Provide the [X, Y] coordinate of the cell's center where the given text is located.  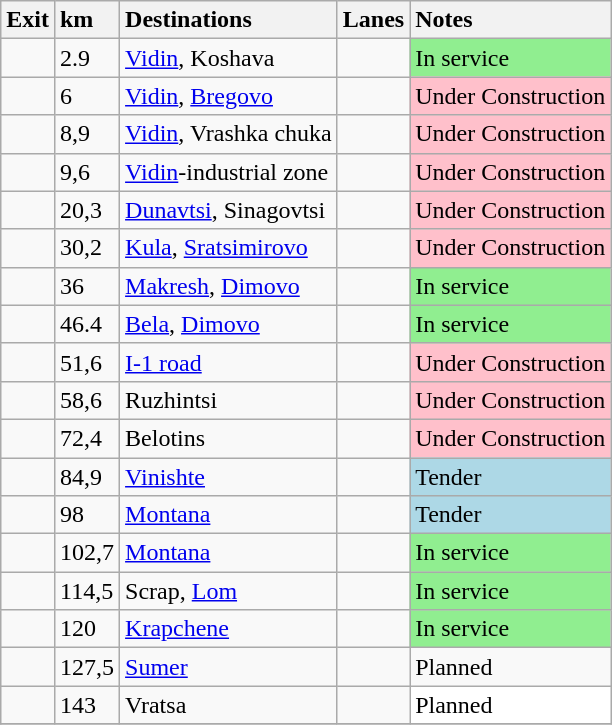
Vratsa [229, 705]
Makresh, Dimovo [229, 286]
Vidin, Vrashka chuka [229, 134]
Kula, Sratsimirovo [229, 248]
Vidin-industrial zone [229, 172]
120 [86, 629]
51,6 [86, 362]
Krapchene [229, 629]
72,4 [86, 438]
Sumer [229, 667]
58,6 [86, 400]
36 [86, 286]
km [86, 20]
98 [86, 515]
9,6 [86, 172]
46.4 [86, 324]
Scrap, Lom [229, 591]
8,9 [86, 134]
Exit [28, 20]
114,5 [86, 591]
Belotins [229, 438]
2.9 [86, 58]
Dunavtsi, Sinagovtsi [229, 210]
Bela, Dimovo [229, 324]
Notes [510, 20]
Ruzhintsi [229, 400]
Vinishte [229, 477]
30,2 [86, 248]
Vidin, Koshava [229, 58]
Vidin, Bregovo [229, 96]
102,7 [86, 553]
I-1 road [229, 362]
84,9 [86, 477]
20,3 [86, 210]
127,5 [86, 667]
143 [86, 705]
Lanes [373, 20]
6 [86, 96]
Destinations [229, 20]
